Search for the cell housing the specified text and yield its [x, y] center coordinate. 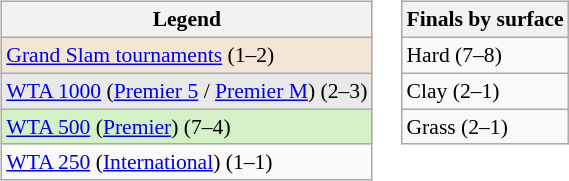
Clay (2–1) [484, 91]
WTA 500 (Premier) (7–4) [186, 127]
Legend [186, 20]
Hard (7–8) [484, 55]
WTA 1000 (Premier 5 / Premier M) (2–3) [186, 91]
Finals by surface [484, 20]
Grand Slam tournaments (1–2) [186, 55]
Grass (2–1) [484, 127]
WTA 250 (International) (1–1) [186, 162]
